Extract the (x, y) coordinate from the center of the cell holding the provided text.  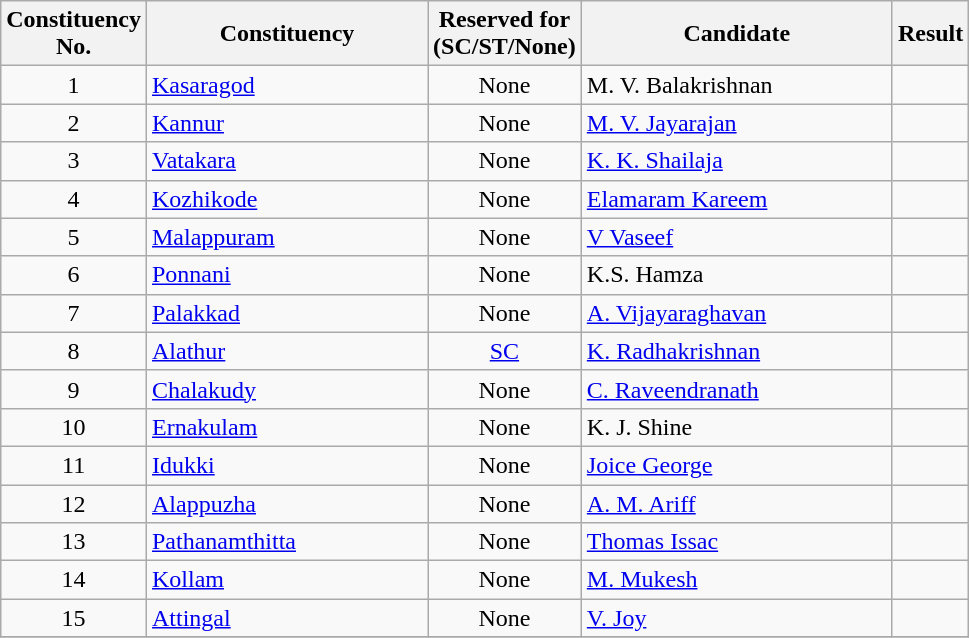
Alappuzha (286, 503)
12 (74, 503)
1 (74, 85)
13 (74, 542)
Kozhikode (286, 199)
14 (74, 580)
5 (74, 237)
Kollam (286, 580)
7 (74, 313)
Ponnani (286, 275)
Elamaram Kareem (736, 199)
2 (74, 123)
A. Vijayaraghavan (736, 313)
Candidate (736, 34)
Attingal (286, 618)
K. K. Shailaja (736, 161)
M. V. Balakrishnan (736, 85)
Chalakudy (286, 389)
Pathanamthitta (286, 542)
Kannur (286, 123)
Alathur (286, 351)
A. M. Ariff (736, 503)
Joice George (736, 465)
8 (74, 351)
10 (74, 427)
K.S. Hamza (736, 275)
Constituency (286, 34)
V Vaseef (736, 237)
SC (505, 351)
Constituency No. (74, 34)
V. Joy (736, 618)
Vatakara (286, 161)
Kasaragod (286, 85)
11 (74, 465)
M. Mukesh (736, 580)
K. J. Shine (736, 427)
Ernakulam (286, 427)
Reserved for(SC/ST/None) (505, 34)
Result (930, 34)
6 (74, 275)
M. V. Jayarajan (736, 123)
Malappuram (286, 237)
15 (74, 618)
Idukki (286, 465)
9 (74, 389)
C. Raveendranath (736, 389)
4 (74, 199)
3 (74, 161)
Palakkad (286, 313)
K. Radhakrishnan (736, 351)
Thomas Issac (736, 542)
